Return the [X, Y] coordinate for the center point of the cell that contains the specified text.  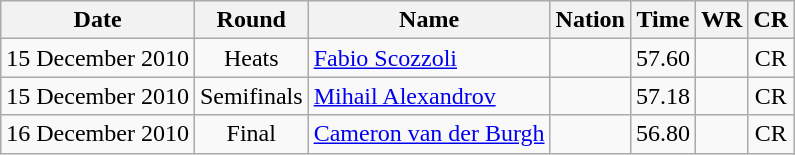
Final [251, 134]
Mihail Alexandrov [429, 96]
Semifinals [251, 96]
Time [662, 20]
Nation [590, 20]
Cameron van der Burgh [429, 134]
16 December 2010 [98, 134]
Fabio Scozzoli [429, 58]
57.18 [662, 96]
Date [98, 20]
Name [429, 20]
Round [251, 20]
Heats [251, 58]
56.80 [662, 134]
WR [722, 20]
57.60 [662, 58]
